Identify which cell holds the provided text, then report its (x, y) central coordinate. 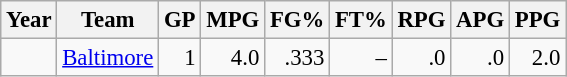
Team (108, 20)
– (362, 58)
Year (29, 20)
.333 (298, 58)
1 (180, 58)
FG% (298, 20)
2.0 (537, 58)
MPG (233, 20)
APG (480, 20)
4.0 (233, 58)
Baltimore (108, 58)
PPG (537, 20)
RPG (422, 20)
GP (180, 20)
FT% (362, 20)
